Detect which cell encompasses the target text, then output its (x, y) center coordinate. 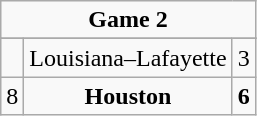
Louisiana–Lafayette (128, 58)
Houston (128, 96)
8 (12, 96)
3 (244, 58)
6 (244, 96)
Game 2 (128, 20)
